Return (x, y) of the center of cell containing provided text 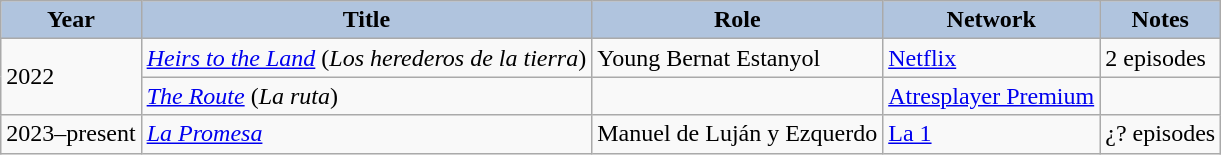
2022 (71, 77)
Notes (1160, 20)
Heirs to the Land (Los herederos de la tierra) (366, 58)
La Promesa (366, 134)
Young Bernat Estanyol (738, 58)
2 episodes (1160, 58)
Atresplayer Premium (992, 96)
Manuel de Luján y Ezquerdo (738, 134)
¿? episodes (1160, 134)
La 1 (992, 134)
Title (366, 20)
Network (992, 20)
The Route (La ruta) (366, 96)
Role (738, 20)
Netflix (992, 58)
Year (71, 20)
2023–present (71, 134)
